Pinpoint the cell where the given text exists, returning its (X, Y) midpoint coordinate. 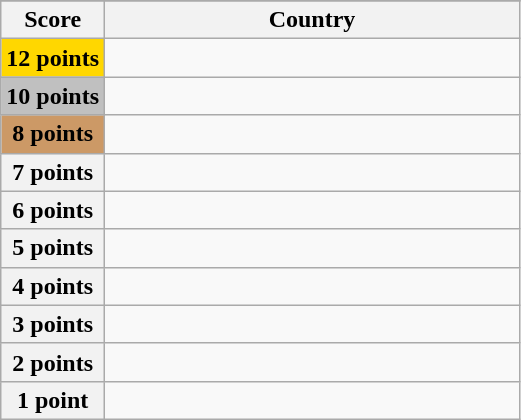
1 point (53, 400)
4 points (53, 286)
3 points (53, 324)
8 points (53, 134)
10 points (53, 96)
6 points (53, 210)
Score (53, 20)
2 points (53, 362)
Country (312, 20)
7 points (53, 172)
5 points (53, 248)
12 points (53, 58)
